Capture the cell that displays the provided text and extract its (X, Y) central coordinate. 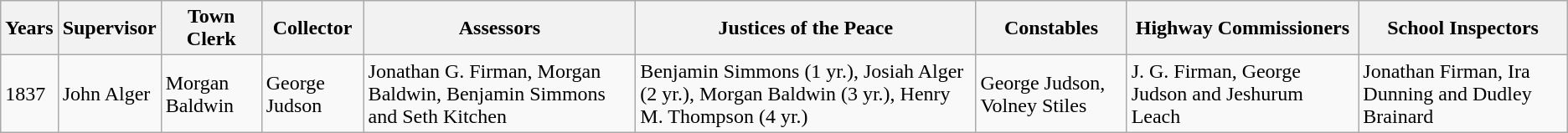
Town Clerk (211, 28)
Years (29, 28)
Assessors (499, 28)
Highway Commissioners (1243, 28)
Collector (312, 28)
J. G. Firman, George Judson and Jeshurum Leach (1243, 94)
School Inspectors (1462, 28)
Supervisor (109, 28)
Justices of the Peace (806, 28)
Benjamin Simmons (1 yr.), Josiah Alger (2 yr.), Morgan Baldwin (3 yr.), Henry M. Thompson (4 yr.) (806, 94)
Jonathan Firman, Ira Dunning and Dudley Brainard (1462, 94)
1837 (29, 94)
Jonathan G. Firman, Morgan Baldwin, Benjamin Simmons and Seth Kitchen (499, 94)
Constables (1051, 28)
John Alger (109, 94)
Morgan Baldwin (211, 94)
George Judson (312, 94)
George Judson, Volney Stiles (1051, 94)
